Return [x, y] of the center of cell containing provided text 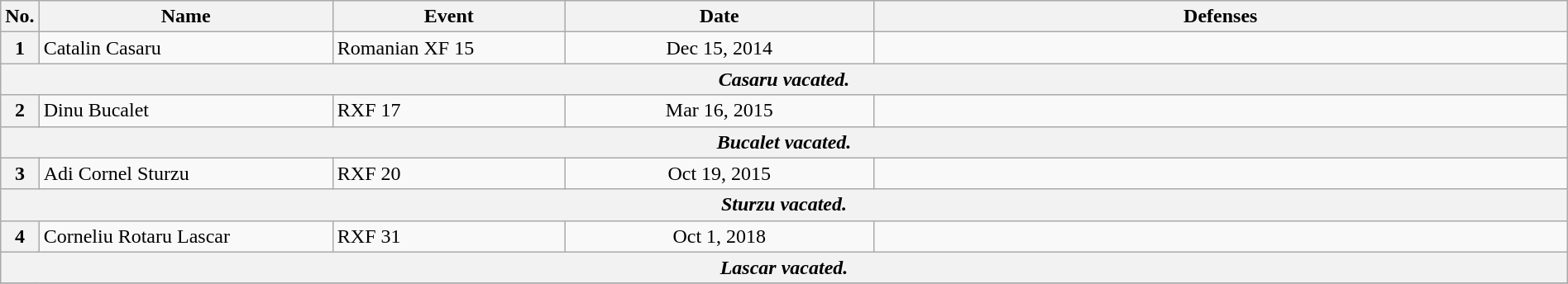
2 [20, 111]
Sturzu vacated. [784, 205]
RXF 20 [448, 173]
No. [20, 17]
RXF 17 [448, 111]
Mar 16, 2015 [719, 111]
Casaru vacated. [784, 79]
1 [20, 48]
Lascar vacated. [784, 267]
RXF 31 [448, 236]
Corneliu Rotaru Lascar [185, 236]
Date [719, 17]
Defenses [1221, 17]
Event [448, 17]
Dec 15, 2014 [719, 48]
3 [20, 173]
Catalin Casaru [185, 48]
Adi Cornel Sturzu [185, 173]
Dinu Bucalet [185, 111]
Oct 1, 2018 [719, 236]
Name [185, 17]
Oct 19, 2015 [719, 173]
Bucalet vacated. [784, 142]
4 [20, 236]
Romanian XF 15 [448, 48]
